Determine the (X, Y) coordinate at the center of the cell enclosing the given text.  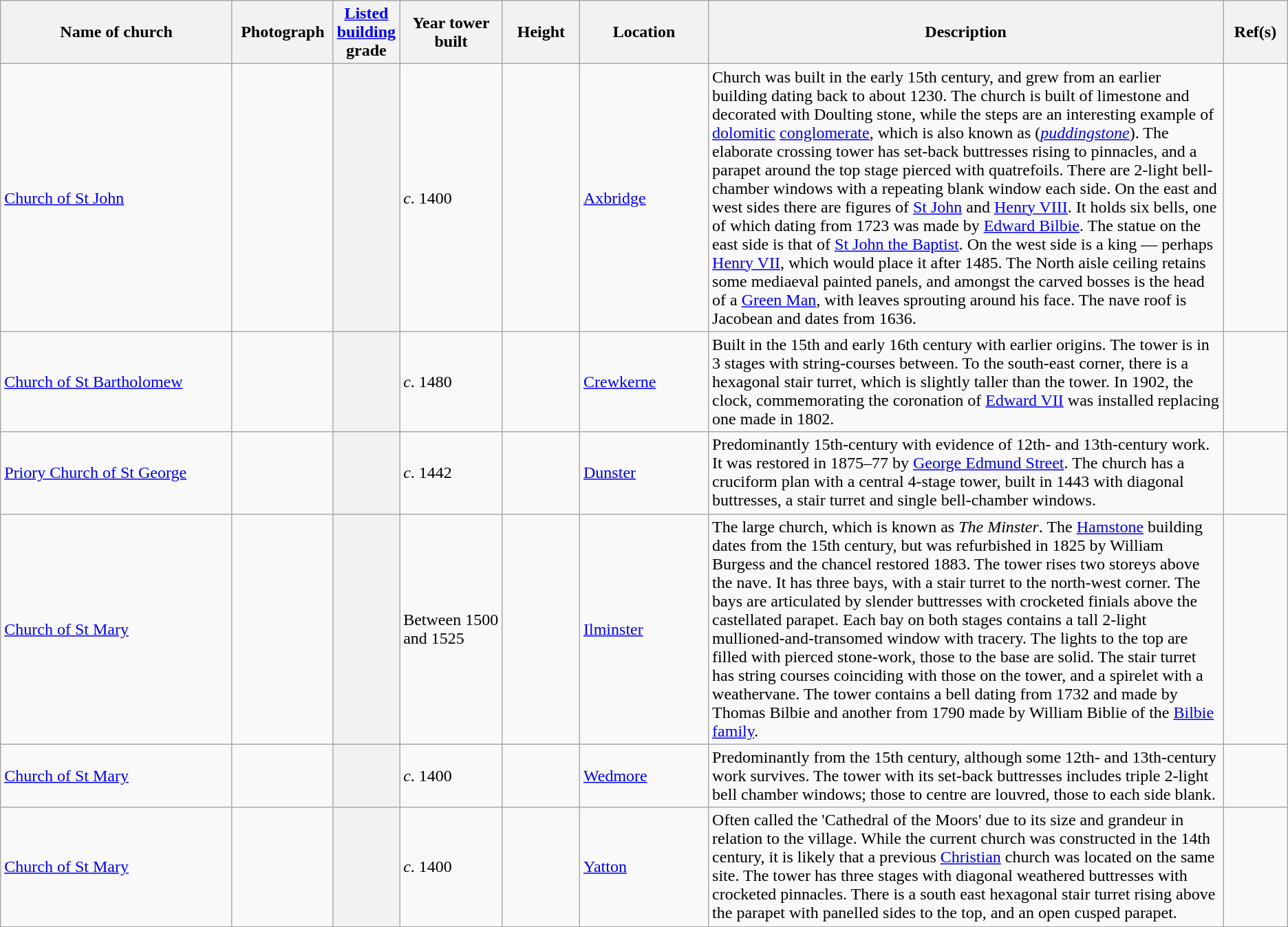
Photograph (282, 32)
c. 1480 (451, 382)
Name of church (117, 32)
Church of St Bartholomew (117, 382)
Axbridge (644, 198)
Location (644, 32)
Listed building grade (366, 32)
Between 1500 and 1525 (451, 629)
Church of St John (117, 198)
Description (966, 32)
Ref(s) (1256, 32)
Crewkerne (644, 382)
Wedmore (644, 776)
c. 1442 (451, 473)
Height (541, 32)
Dunster (644, 473)
Year tower built (451, 32)
Yatton (644, 866)
Priory Church of St George (117, 473)
Ilminster (644, 629)
